From the cell containing the given text, extract its center point as (X, Y) coordinate. 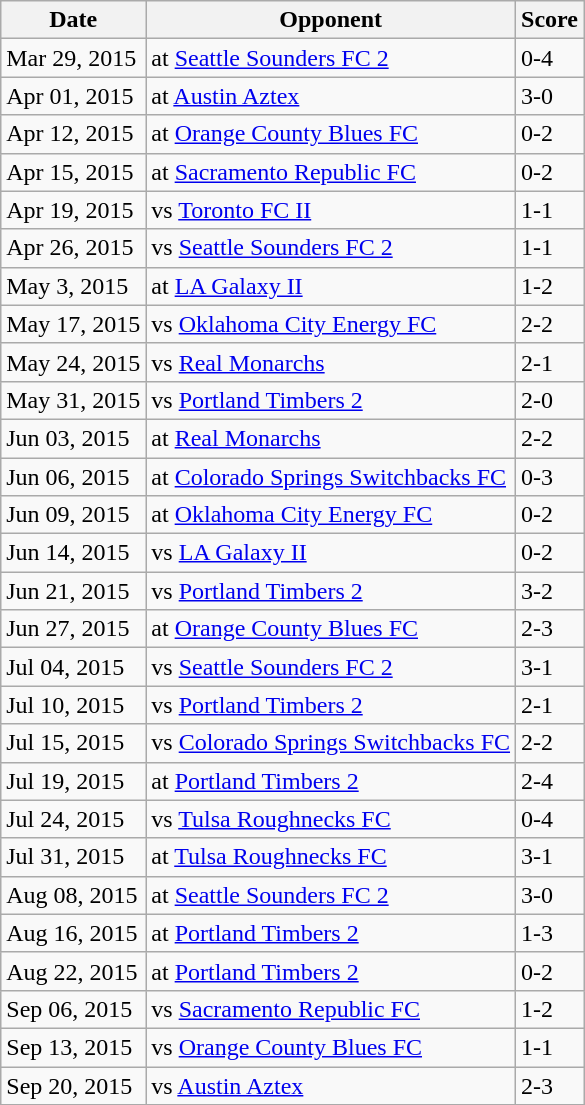
at Oklahoma City Energy FC (331, 515)
Apr 19, 2015 (74, 210)
vs Orange County Blues FC (331, 1047)
Jun 09, 2015 (74, 515)
Jul 10, 2015 (74, 705)
Jun 03, 2015 (74, 438)
Sep 06, 2015 (74, 1009)
Aug 08, 2015 (74, 895)
Jul 24, 2015 (74, 819)
Score (550, 20)
Jun 14, 2015 (74, 553)
Apr 01, 2015 (74, 96)
Sep 20, 2015 (74, 1085)
2-4 (550, 781)
May 31, 2015 (74, 400)
at Sacramento Republic FC (331, 172)
Jul 04, 2015 (74, 667)
Jul 15, 2015 (74, 743)
at LA Galaxy II (331, 286)
vs Sacramento Republic FC (331, 1009)
0-3 (550, 477)
Jun 06, 2015 (74, 477)
Aug 16, 2015 (74, 933)
1-3 (550, 933)
vs Toronto FC II (331, 210)
2-0 (550, 400)
Apr 15, 2015 (74, 172)
Date (74, 20)
vs Austin Aztex (331, 1085)
vs Colorado Springs Switchbacks FC (331, 743)
Apr 26, 2015 (74, 248)
at Real Monarchs (331, 438)
vs LA Galaxy II (331, 553)
Mar 29, 2015 (74, 58)
May 3, 2015 (74, 286)
Jun 27, 2015 (74, 629)
at Austin Aztex (331, 96)
vs Real Monarchs (331, 362)
Aug 22, 2015 (74, 971)
vs Tulsa Roughnecks FC (331, 819)
Jun 21, 2015 (74, 591)
Apr 12, 2015 (74, 134)
3-2 (550, 591)
vs Oklahoma City Energy FC (331, 324)
Opponent (331, 20)
Jul 31, 2015 (74, 857)
at Colorado Springs Switchbacks FC (331, 477)
May 24, 2015 (74, 362)
May 17, 2015 (74, 324)
Jul 19, 2015 (74, 781)
Sep 13, 2015 (74, 1047)
at Tulsa Roughnecks FC (331, 857)
